From the cell containing the given text, extract its center point as (x, y) coordinate. 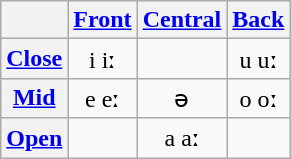
e eː (102, 98)
i iː (102, 59)
Central (182, 20)
ə (182, 98)
Open (34, 138)
o oː (258, 98)
Front (102, 20)
Mid (34, 98)
Close (34, 59)
Back (258, 20)
a aː (182, 138)
u uː (258, 59)
